Find where the given text appears and provide that cell's center as [x, y] coordinate. 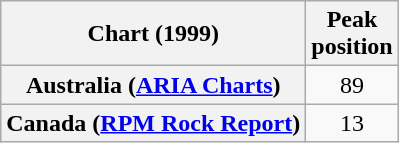
Canada (RPM Rock Report) [154, 123]
Australia (ARIA Charts) [154, 85]
Peakposition [352, 34]
89 [352, 85]
Chart (1999) [154, 34]
13 [352, 123]
